Scan for the cell matching the given text and deliver its (x, y) coordinate at center. 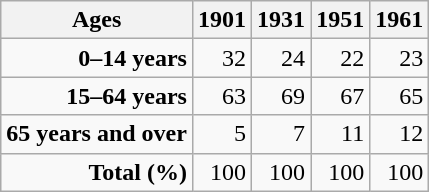
69 (282, 96)
67 (340, 96)
1901 (222, 20)
12 (400, 134)
0–14 years (97, 58)
63 (222, 96)
1931 (282, 20)
1961 (400, 20)
32 (222, 58)
1951 (340, 20)
65 years and over (97, 134)
15–64 years (97, 96)
65 (400, 96)
Total (%) (97, 172)
22 (340, 58)
11 (340, 134)
24 (282, 58)
7 (282, 134)
Ages (97, 20)
5 (222, 134)
23 (400, 58)
